From the cell containing the given text, extract its center point as (x, y) coordinate. 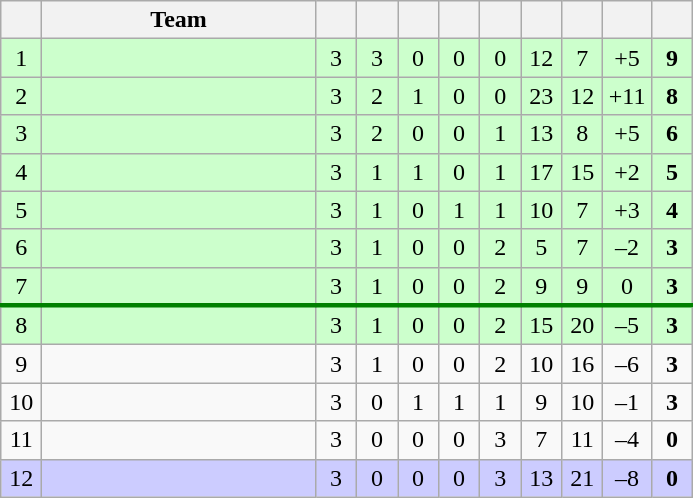
+3 (628, 210)
–4 (628, 440)
17 (542, 172)
+11 (628, 96)
Team (179, 20)
–1 (628, 402)
16 (582, 364)
–5 (628, 325)
+2 (628, 172)
23 (542, 96)
20 (582, 325)
21 (582, 478)
–2 (628, 248)
–8 (628, 478)
–6 (628, 364)
